Locate the cell with the specified text and output its (X, Y) center coordinate. 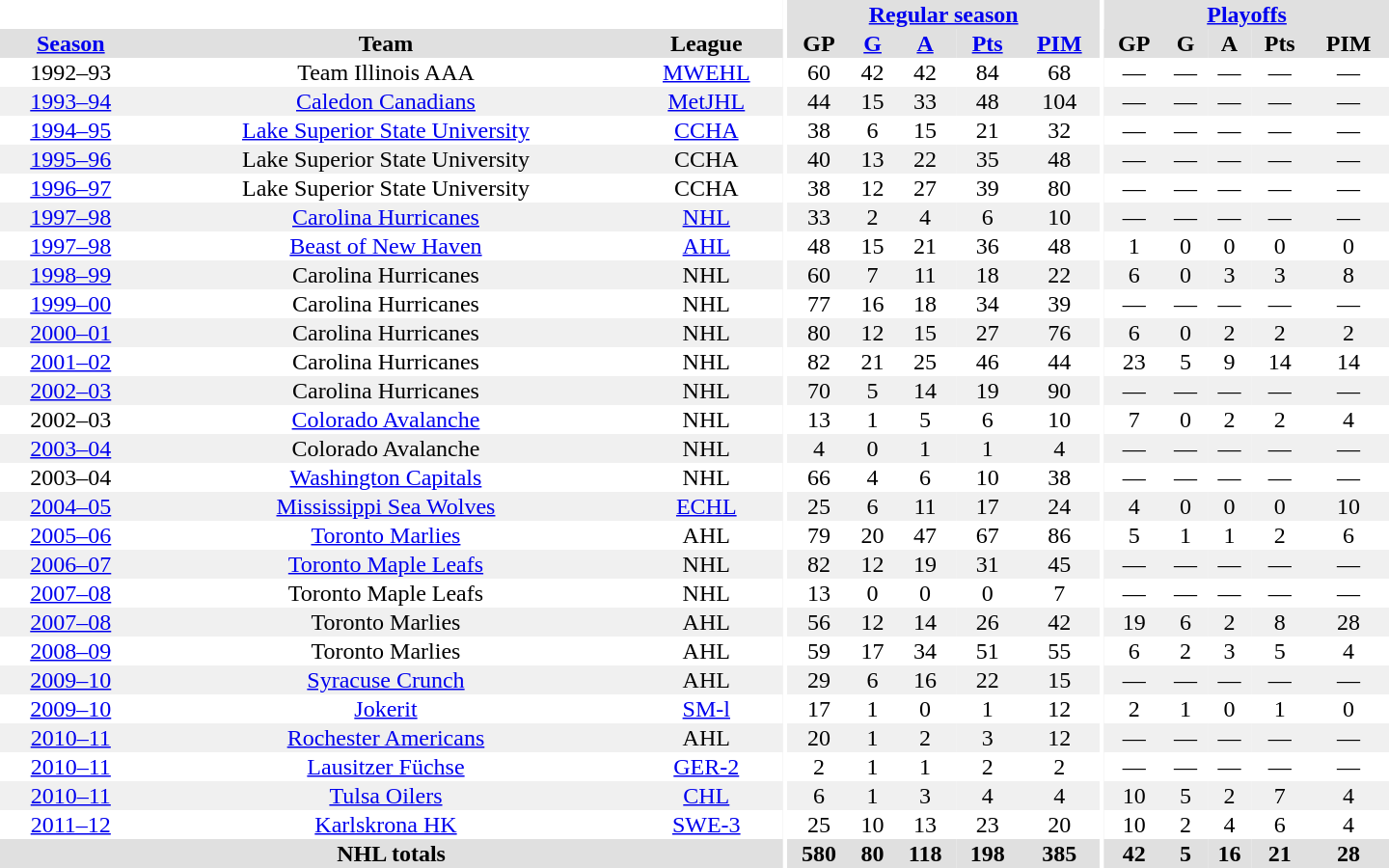
2008–09 (71, 651)
1999–00 (71, 304)
League (706, 43)
104 (1059, 101)
79 (819, 535)
1993–94 (71, 101)
1996–97 (71, 188)
SWE-3 (706, 825)
24 (1059, 506)
MWEHL (706, 72)
76 (1059, 333)
Beast of New Haven (386, 246)
32 (1059, 130)
Caledon Canadians (386, 101)
1995–96 (71, 159)
Team Illinois AAA (386, 72)
Regular season (943, 14)
Lausitzer Füchse (386, 767)
2011–12 (71, 825)
9 (1229, 362)
198 (988, 854)
51 (988, 651)
59 (819, 651)
45 (1059, 564)
118 (924, 854)
2004–05 (71, 506)
55 (1059, 651)
2001–02 (71, 362)
1998–99 (71, 275)
68 (1059, 72)
Jokerit (386, 709)
CHL (706, 796)
2000–01 (71, 333)
35 (988, 159)
580 (819, 854)
Team (386, 43)
NHL totals (392, 854)
385 (1059, 854)
Tulsa Oilers (386, 796)
67 (988, 535)
77 (819, 304)
46 (988, 362)
84 (988, 72)
SM-l (706, 709)
GER-2 (706, 767)
MetJHL (706, 101)
ECHL (706, 506)
29 (819, 680)
Rochester Americans (386, 738)
47 (924, 535)
Mississippi Sea Wolves (386, 506)
Karlskrona HK (386, 825)
Playoffs (1246, 14)
66 (819, 477)
2006–07 (71, 564)
26 (988, 622)
Syracuse Crunch (386, 680)
Season (71, 43)
2005–06 (71, 535)
Washington Capitals (386, 477)
56 (819, 622)
1992–93 (71, 72)
36 (988, 246)
90 (1059, 391)
31 (988, 564)
1994–95 (71, 130)
70 (819, 391)
86 (1059, 535)
40 (819, 159)
